Pinpoint the cell where the given text exists, returning its [x, y] midpoint coordinate. 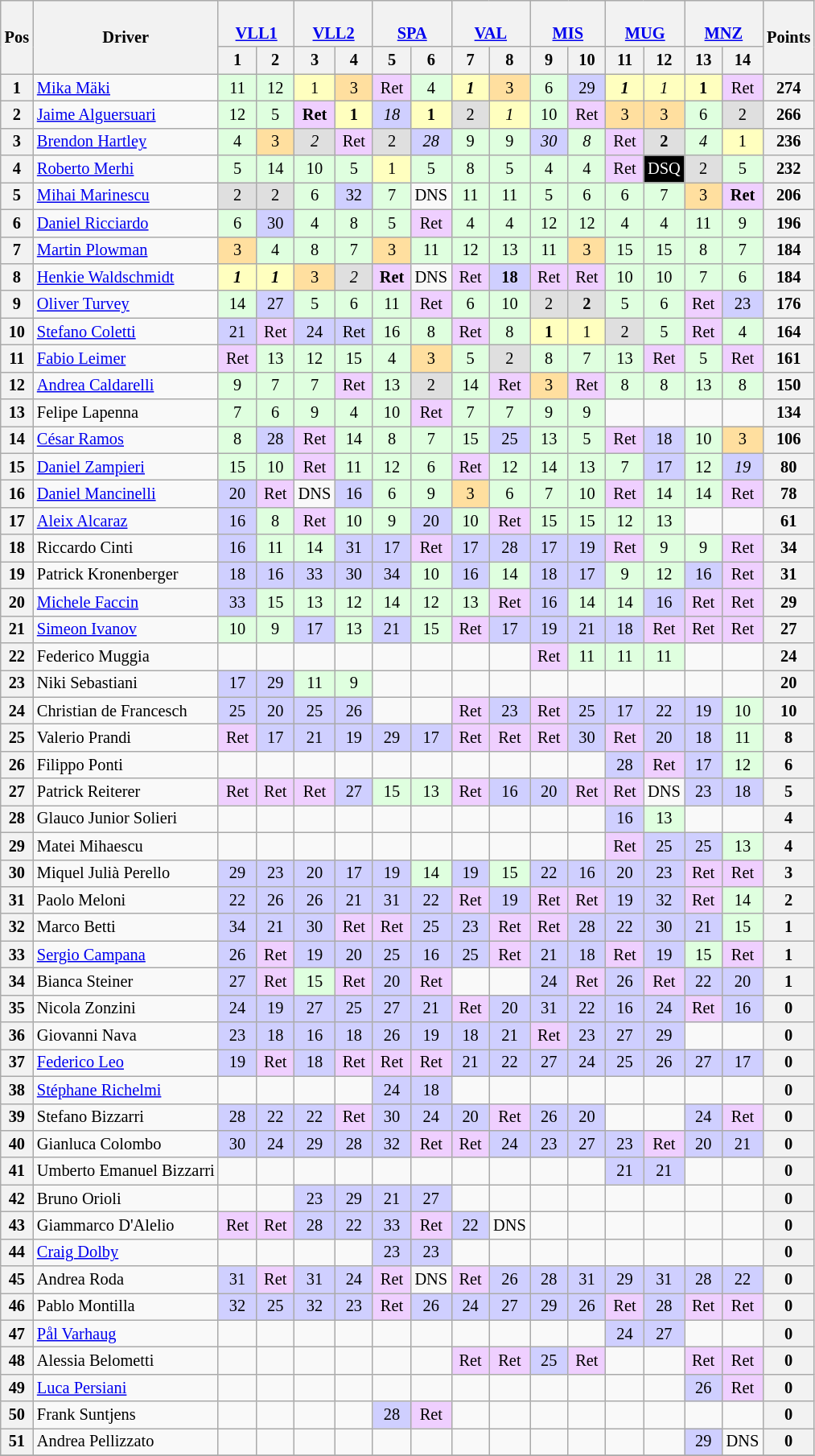
232 [788, 169]
36 [17, 1036]
50 [17, 1415]
Points [788, 37]
Nicola Zonzini [126, 1008]
César Ramos [126, 439]
Umberto Emanuel Bizzarri [126, 1171]
Miquel Julià Perello [126, 873]
Jaime Alguersuari [126, 114]
Glauco Junior Solieri [126, 819]
Riccardo Cinti [126, 548]
Sergio Campana [126, 955]
Giovanni Nava [126, 1036]
MUG [645, 23]
Paolo Meloni [126, 900]
Filippo Ponti [126, 765]
46 [17, 1306]
51 [17, 1442]
Martin Plowman [126, 250]
Bianca Steiner [126, 981]
Andrea Roda [126, 1280]
Gianluca Colombo [126, 1144]
78 [788, 493]
164 [788, 332]
Mihai Marinescu [126, 196]
44 [17, 1252]
Federico Muggia [126, 656]
41 [17, 1171]
47 [17, 1334]
40 [17, 1144]
Valerio Prandi [126, 737]
Frank Suntjens [126, 1415]
Bruno Orioli [126, 1198]
MNZ [724, 23]
106 [788, 439]
Alessia Belometti [126, 1361]
Marco Betti [126, 927]
Christian de Francesch [126, 711]
206 [788, 196]
Luca Persiani [126, 1388]
45 [17, 1280]
39 [17, 1117]
Michele Faccin [126, 602]
Driver [126, 37]
Patrick Kronenberger [126, 575]
80 [788, 467]
Aleix Alcaraz [126, 521]
Simeon Ivanov [126, 629]
Felipe Lapenna [126, 413]
48 [17, 1361]
266 [788, 114]
49 [17, 1388]
274 [788, 88]
DSQ [664, 169]
SPA [412, 23]
Pos [17, 37]
Andrea Pellizzato [126, 1442]
Niki Sebastiani [126, 683]
Stéphane Richelmi [126, 1090]
Daniel Mancinelli [126, 493]
Stefano Coletti [126, 332]
37 [17, 1062]
Andrea Caldarelli [126, 386]
VAL [491, 23]
MIS [568, 23]
Stefano Bizzarri [126, 1117]
176 [788, 304]
38 [17, 1090]
VLL2 [334, 23]
35 [17, 1008]
Craig Dolby [126, 1252]
Daniel Ricciardo [126, 223]
Daniel Zampieri [126, 467]
Mika Mäki [126, 88]
43 [17, 1225]
Matei Mihaescu [126, 846]
Pål Varhaug [126, 1334]
Giammarco D'Alelio [126, 1225]
161 [788, 358]
42 [17, 1198]
Federico Leo [126, 1062]
Henkie Waldschmidt [126, 277]
VLL1 [256, 23]
134 [788, 413]
Roberto Merhi [126, 169]
61 [788, 521]
Patrick Reiterer [126, 792]
Pablo Montilla [126, 1306]
150 [788, 386]
236 [788, 142]
196 [788, 223]
Fabio Leimer [126, 358]
Oliver Turvey [126, 304]
Brendon Hartley [126, 142]
